Find where the given text appears and provide that cell's center as (X, Y) coordinate. 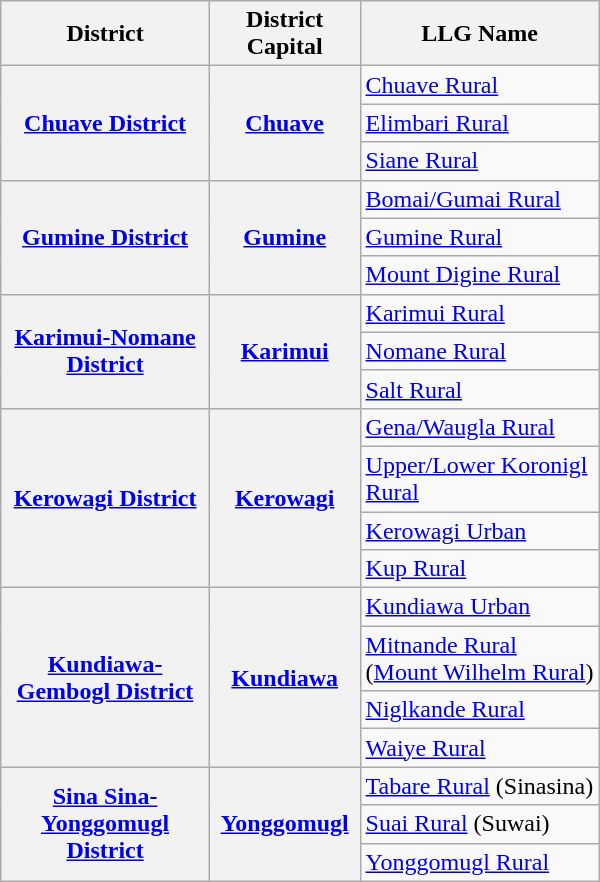
Elimbari Rural (480, 123)
Karimui-Nomane District (106, 351)
Salt Rural (480, 389)
Kundiawa (284, 678)
Gumine Rural (480, 237)
Kundiawa Urban (480, 607)
Karimui (284, 351)
Gena/Waugla Rural (480, 427)
Sina Sina-Yonggomugl District (106, 824)
Kup Rural (480, 569)
Kundiawa-Gembogl District (106, 678)
Yonggomugl Rural (480, 862)
Yonggomugl (284, 824)
Chuave (284, 123)
Chuave District (106, 123)
Tabare Rural (Sinasina) (480, 786)
Kerowagi Urban (480, 531)
Chuave Rural (480, 85)
LLG Name (480, 34)
District Capital (284, 34)
Mount Digine Rural (480, 275)
Suai Rural (Suwai) (480, 824)
Upper/Lower Koronigl Rural (480, 478)
Kerowagi (284, 498)
Niglkande Rural (480, 710)
Kerowagi District (106, 498)
Karimui Rural (480, 313)
Bomai/Gumai Rural (480, 199)
Nomane Rural (480, 351)
Gumine (284, 237)
District (106, 34)
Gumine District (106, 237)
Waiye Rural (480, 748)
Mitnande Rural (Mount Wilhelm Rural) (480, 658)
Siane Rural (480, 161)
